Detect which cell encompasses the target text, then output its [X, Y] center coordinate. 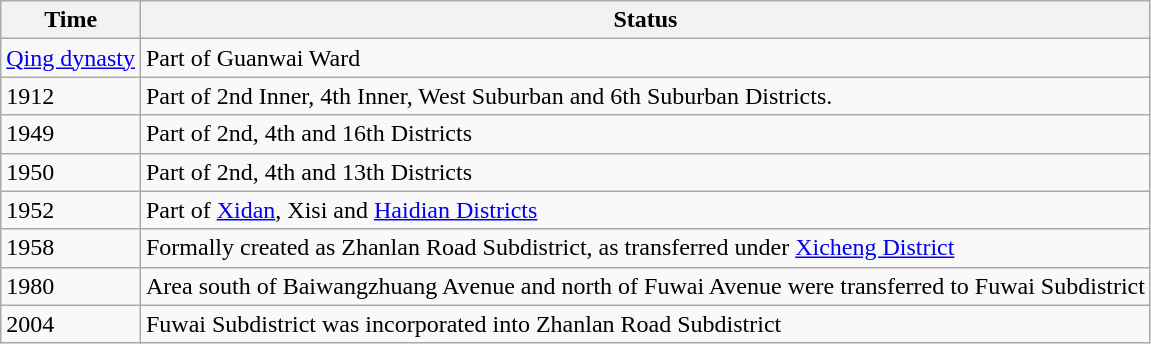
Part of Guanwai Ward [645, 58]
1950 [71, 172]
1980 [71, 286]
2004 [71, 324]
1958 [71, 248]
Part of 2nd, 4th and 16th Districts [645, 134]
Formally created as Zhanlan Road Subdistrict, as transferred under Xicheng District [645, 248]
Time [71, 20]
1912 [71, 96]
Status [645, 20]
Qing dynasty [71, 58]
Fuwai Subdistrict was incorporated into Zhanlan Road Subdistrict [645, 324]
Part of 2nd Inner, 4th Inner, West Suburban and 6th Suburban Districts. [645, 96]
Area south of Baiwangzhuang Avenue and north of Fuwai Avenue were transferred to Fuwai Subdistrict [645, 286]
1952 [71, 210]
1949 [71, 134]
Part of Xidan, Xisi and Haidian Districts [645, 210]
Part of 2nd, 4th and 13th Districts [645, 172]
